Locate the cell with the specified text and output its (X, Y) center coordinate. 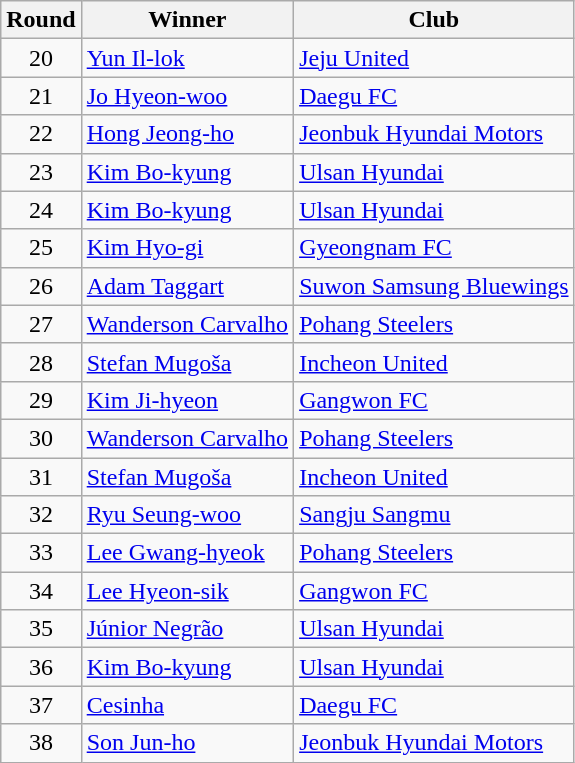
Jo Hyeon-woo (187, 96)
38 (41, 743)
24 (41, 210)
Adam Taggart (187, 286)
Jeju United (434, 58)
Kim Ji-hyeon (187, 400)
Yun Il-lok (187, 58)
31 (41, 477)
21 (41, 96)
20 (41, 58)
Lee Gwang-hyeok (187, 553)
Suwon Samsung Bluewings (434, 286)
22 (41, 134)
Hong Jeong-ho (187, 134)
34 (41, 591)
Kim Hyo-gi (187, 248)
30 (41, 438)
33 (41, 553)
Lee Hyeon-sik (187, 591)
23 (41, 172)
Winner (187, 20)
25 (41, 248)
28 (41, 362)
Club (434, 20)
32 (41, 515)
Ryu Seung-woo (187, 515)
Gyeongnam FC (434, 248)
Round (41, 20)
27 (41, 324)
26 (41, 286)
35 (41, 629)
Son Jun-ho (187, 743)
36 (41, 667)
37 (41, 705)
Júnior Negrão (187, 629)
Sangju Sangmu (434, 515)
29 (41, 400)
Cesinha (187, 705)
